Pinpoint the cell where the given text exists, returning its (x, y) midpoint coordinate. 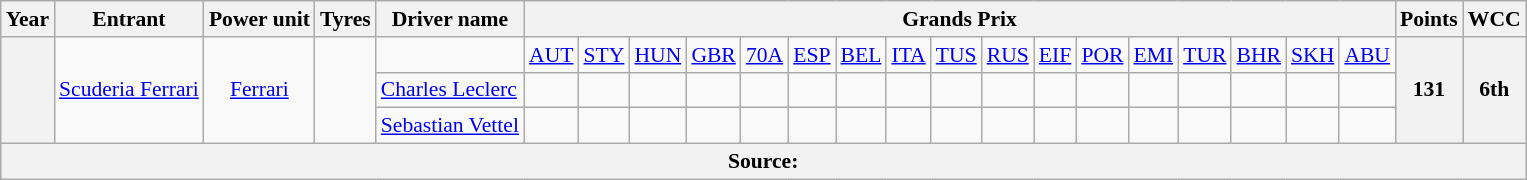
TUR (1204, 55)
EMI (1153, 55)
Grands Prix (960, 19)
SKH (1312, 55)
Tyres (346, 19)
131 (1429, 90)
POR (1102, 55)
TUS (956, 55)
Charles Leclerc (450, 90)
Source: (764, 162)
Entrant (129, 19)
ABU (1367, 55)
AUT (551, 55)
BHR (1258, 55)
ESP (812, 55)
Driver name (450, 19)
BEL (862, 55)
Scuderia Ferrari (129, 90)
ITA (908, 55)
RUS (1008, 55)
WCC (1494, 19)
70A (764, 55)
GBR (714, 55)
Power unit (260, 19)
STY (604, 55)
Year (28, 19)
6th (1494, 90)
EIF (1056, 55)
HUN (658, 55)
Sebastian Vettel (450, 126)
Ferrari (260, 90)
Points (1429, 19)
